Locate the cell with the specified text and output its (X, Y) center coordinate. 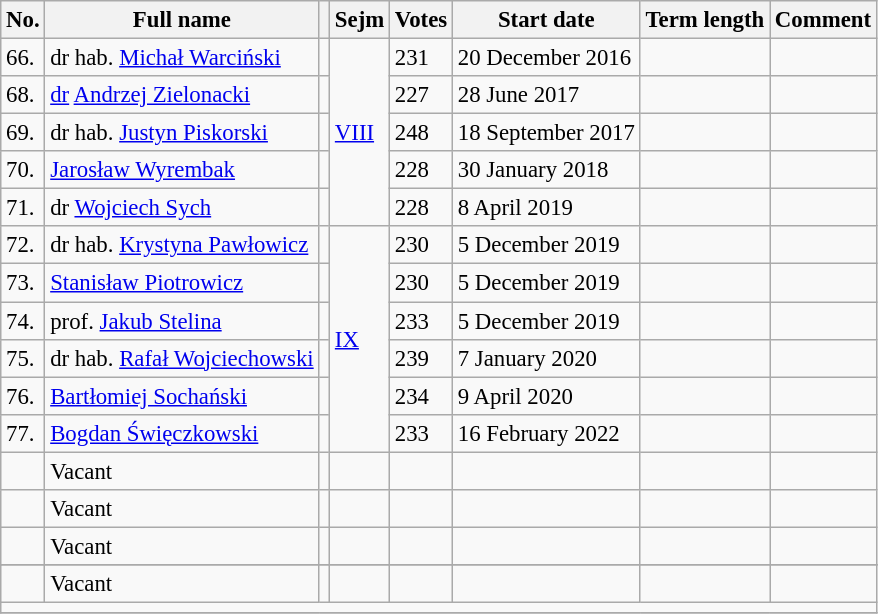
16 February 2022 (546, 433)
dr hab. Justyn Piskorski (182, 133)
dr hab. Krystyna Pawłowicz (182, 245)
74. (23, 321)
69. (23, 133)
72. (23, 245)
234 (422, 396)
71. (23, 208)
Bartłomiej Sochański (182, 396)
77. (23, 433)
No. (23, 20)
18 September 2017 (546, 133)
70. (23, 170)
prof. Jakub Stelina (182, 321)
Stanisław Piotrowicz (182, 283)
28 June 2017 (546, 95)
231 (422, 58)
dr hab. Michał Warciński (182, 58)
Term length (704, 20)
20 December 2016 (546, 58)
30 January 2018 (546, 170)
dr Wojciech Sych (182, 208)
7 January 2020 (546, 358)
68. (23, 95)
239 (422, 358)
IX (360, 339)
76. (23, 396)
66. (23, 58)
VIII (360, 133)
Start date (546, 20)
227 (422, 95)
9 April 2020 (546, 396)
Bogdan Święczkowski (182, 433)
Full name (182, 20)
dr hab. Rafał Wojciechowski (182, 358)
248 (422, 133)
8 April 2019 (546, 208)
Jarosław Wyrembak (182, 170)
73. (23, 283)
Sejm (360, 20)
dr Andrzej Zielonacki (182, 95)
75. (23, 358)
Votes (422, 20)
Comment (824, 20)
